Identify which cell holds the provided text, then report its [X, Y] central coordinate. 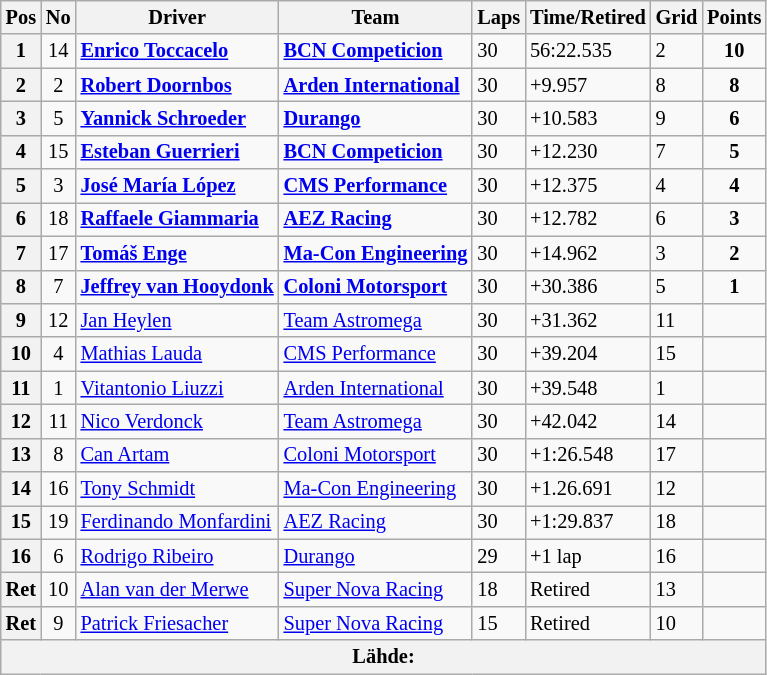
+12.230 [588, 152]
Raffaele Giammaria [178, 219]
29 [498, 556]
Esteban Guerrieri [178, 152]
José María López [178, 186]
+10.583 [588, 118]
Jan Heylen [178, 320]
+42.042 [588, 421]
Enrico Toccacelo [178, 51]
+39.204 [588, 354]
+14.962 [588, 253]
+1 lap [588, 556]
Team [376, 17]
Alan van der Merwe [178, 589]
Can Artam [178, 455]
Robert Doornbos [178, 85]
56:22.535 [588, 51]
+1:26.548 [588, 455]
Grid [677, 17]
Laps [498, 17]
Mathias Lauda [178, 354]
Yannick Schroeder [178, 118]
Lähde: [384, 657]
Tomáš Enge [178, 253]
Pos [21, 17]
Vitantonio Liuzzi [178, 388]
Tony Schmidt [178, 489]
+1:29.837 [588, 522]
+1.26.691 [588, 489]
Time/Retired [588, 17]
+9.957 [588, 85]
Rodrigo Ribeiro [178, 556]
Nico Verdonck [178, 421]
No [58, 17]
+30.386 [588, 287]
+12.782 [588, 219]
19 [58, 522]
Ferdinando Monfardini [178, 522]
Points [734, 17]
Driver [178, 17]
+31.362 [588, 320]
+12.375 [588, 186]
Patrick Friesacher [178, 623]
+39.548 [588, 388]
Jeffrey van Hooydonk [178, 287]
